Identify which cell holds the provided text, then report its [x, y] central coordinate. 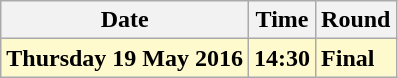
Final [356, 58]
Thursday 19 May 2016 [125, 58]
Time [282, 20]
14:30 [282, 58]
Date [125, 20]
Round [356, 20]
